Find where the given text appears and provide that cell's center as (X, Y) coordinate. 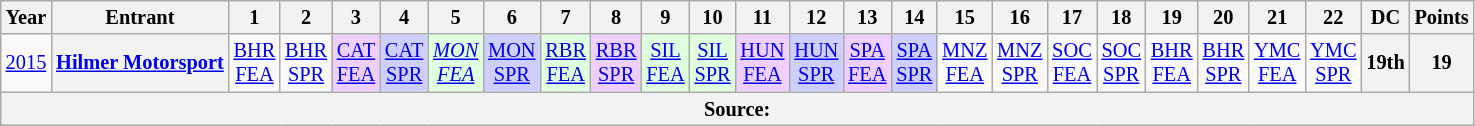
CATSPR (404, 63)
SILFEA (665, 63)
CATFEA (356, 63)
Year (26, 17)
18 (1122, 17)
HUNFEA (762, 63)
3 (356, 17)
5 (456, 17)
HUNSPR (816, 63)
2015 (26, 63)
DC (1385, 17)
10 (713, 17)
17 (1072, 17)
13 (867, 17)
SPASPR (914, 63)
9 (665, 17)
RBRFEA (565, 63)
YMCFEA (1277, 63)
8 (616, 17)
22 (1333, 17)
7 (565, 17)
21 (1277, 17)
Hilmer Motorsport (140, 63)
SOCFEA (1072, 63)
YMCSPR (1333, 63)
14 (914, 17)
SPAFEA (867, 63)
20 (1224, 17)
15 (964, 17)
MONSPR (512, 63)
6 (512, 17)
Entrant (140, 17)
2 (306, 17)
11 (762, 17)
Points (1442, 17)
Source: (738, 109)
12 (816, 17)
MNZSPR (1020, 63)
SILSPR (713, 63)
19th (1385, 63)
MNZFEA (964, 63)
MONFEA (456, 63)
1 (255, 17)
4 (404, 17)
16 (1020, 17)
SOCSPR (1122, 63)
RBRSPR (616, 63)
